From the cell containing the given text, extract its center point as (X, Y) coordinate. 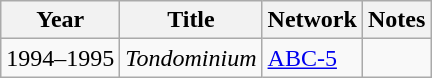
Notes (396, 20)
Tondominium (191, 58)
ABC-5 (312, 58)
Year (60, 20)
Network (312, 20)
Title (191, 20)
1994–1995 (60, 58)
